Find where the given text appears and provide that cell's center as (X, Y) coordinate. 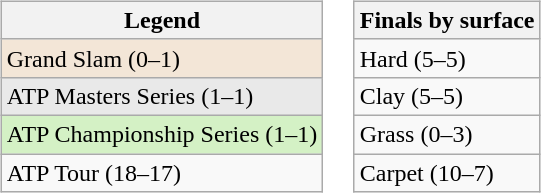
Grass (0–3) (447, 134)
ATP Masters Series (1–1) (162, 96)
ATP Tour (18–17) (162, 173)
ATP Championship Series (1–1) (162, 134)
Grand Slam (0–1) (162, 58)
Clay (5–5) (447, 96)
Finals by surface (447, 20)
Carpet (10–7) (447, 173)
Hard (5–5) (447, 58)
Legend (162, 20)
